Search for the cell housing the specified text and yield its [x, y] center coordinate. 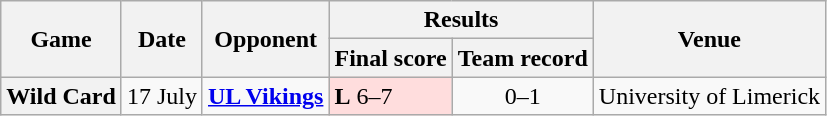
Date [162, 39]
Results [461, 20]
L 6–7 [390, 96]
17 July [162, 96]
Game [62, 39]
Opponent [265, 39]
Wild Card [62, 96]
UL Vikings [265, 96]
0–1 [522, 96]
Team record [522, 58]
Final score [390, 58]
Venue [709, 39]
University of Limerick [709, 96]
